Locate the cell with the specified text and output its [X, Y] center coordinate. 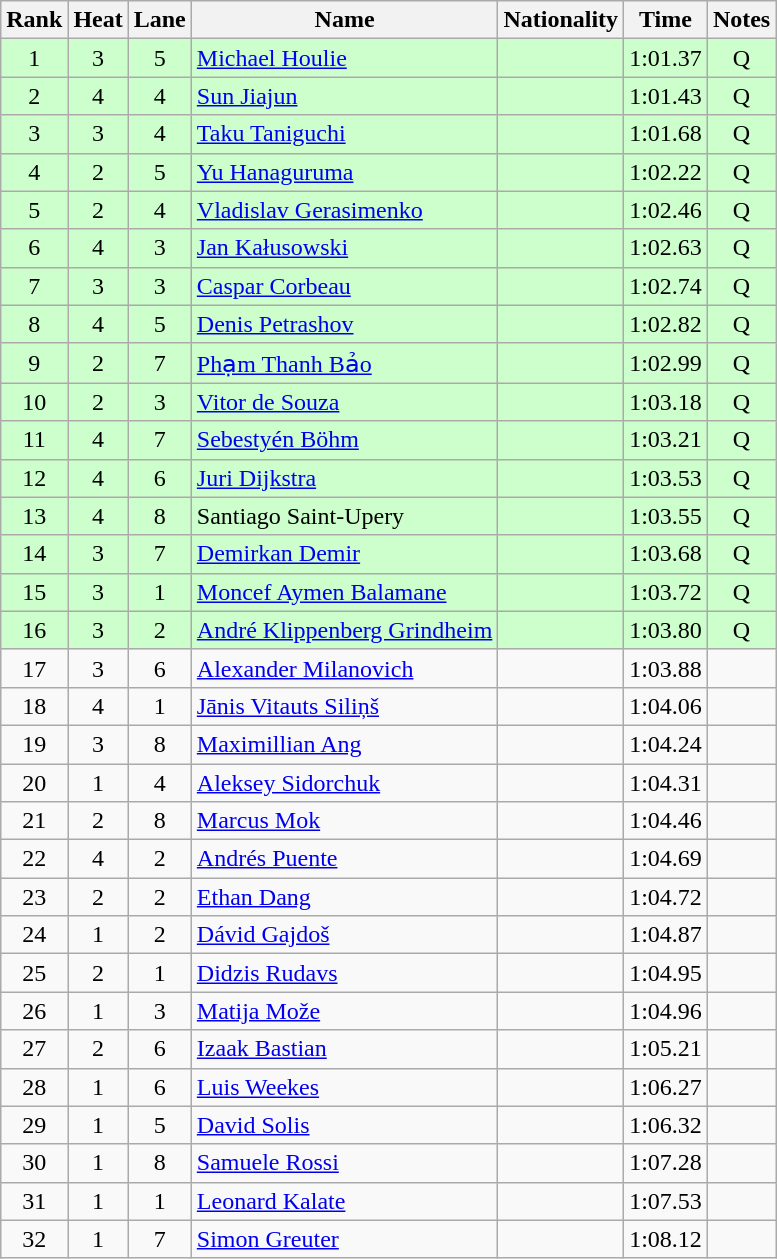
1:07.53 [666, 1201]
1:04.46 [666, 821]
Didzis Rudavs [344, 973]
Marcus Mok [344, 821]
Sebestyén Böhm [344, 440]
Yu Hanaguruma [344, 172]
Caspar Corbeau [344, 286]
Time [666, 20]
31 [34, 1201]
Name [344, 20]
Notes [741, 20]
1:08.12 [666, 1239]
1:03.18 [666, 402]
Aleksey Sidorchuk [344, 783]
Santiago Saint-Upery [344, 516]
Maximillian Ang [344, 744]
Jānis Vitauts Siliņš [344, 706]
Andrés Puente [344, 859]
1:06.27 [666, 1087]
1:02.46 [666, 210]
1:04.24 [666, 744]
1:01.68 [666, 134]
19 [34, 744]
30 [34, 1163]
1:02.99 [666, 363]
13 [34, 516]
1:04.31 [666, 783]
15 [34, 592]
Jan Kałusowski [344, 248]
Leonard Kalate [344, 1201]
1:02.22 [666, 172]
Vitor de Souza [344, 402]
1:04.96 [666, 1011]
Samuele Rossi [344, 1163]
1:04.95 [666, 973]
Luis Weekes [344, 1087]
24 [34, 935]
1:04.69 [666, 859]
29 [34, 1125]
1:02.82 [666, 324]
1:04.87 [666, 935]
1:03.68 [666, 554]
1:06.32 [666, 1125]
Juri Dijkstra [344, 478]
1:03.72 [666, 592]
Rank [34, 20]
David Solis [344, 1125]
Alexander Milanovich [344, 668]
23 [34, 897]
32 [34, 1239]
1:03.21 [666, 440]
Dávid Gajdoš [344, 935]
Nationality [561, 20]
Denis Petrashov [344, 324]
1:02.74 [666, 286]
14 [34, 554]
André Klippenberg Grindheim [344, 630]
1:01.43 [666, 96]
11 [34, 440]
1:03.88 [666, 668]
9 [34, 363]
22 [34, 859]
Taku Taniguchi [344, 134]
27 [34, 1049]
Matija Može [344, 1011]
Lane [160, 20]
1:05.21 [666, 1049]
1:03.55 [666, 516]
17 [34, 668]
12 [34, 478]
1:07.28 [666, 1163]
1:03.80 [666, 630]
18 [34, 706]
Vladislav Gerasimenko [344, 210]
Demirkan Demir [344, 554]
21 [34, 821]
Ethan Dang [344, 897]
Michael Houlie [344, 58]
25 [34, 973]
20 [34, 783]
Moncef Aymen Balamane [344, 592]
Simon Greuter [344, 1239]
1:03.53 [666, 478]
1:01.37 [666, 58]
1:04.72 [666, 897]
1:02.63 [666, 248]
26 [34, 1011]
Heat [98, 20]
10 [34, 402]
28 [34, 1087]
16 [34, 630]
Izaak Bastian [344, 1049]
Phạm Thanh Bảo [344, 363]
Sun Jiajun [344, 96]
1:04.06 [666, 706]
